Scan for the cell matching the given text and deliver its [X, Y] coordinate at center. 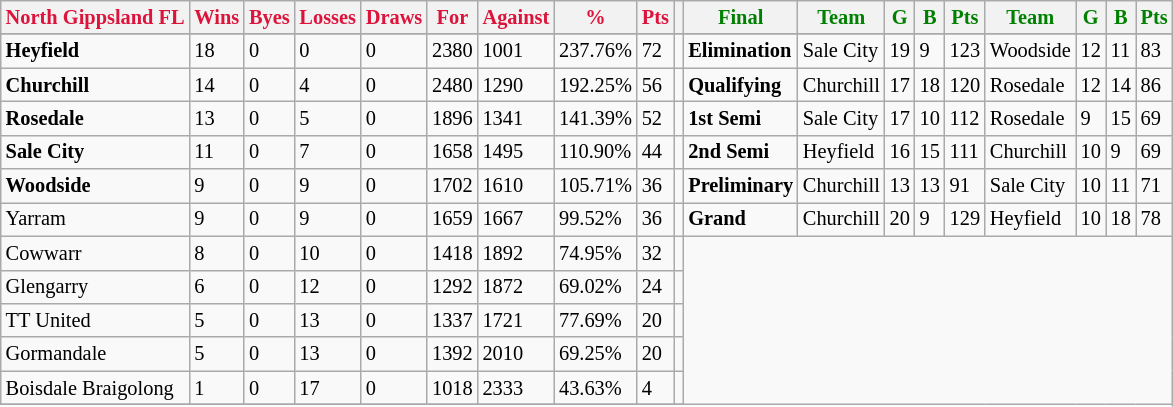
1290 [516, 85]
1018 [452, 388]
112 [965, 118]
105.71% [596, 186]
123 [965, 51]
99.52% [596, 219]
Glengarry [96, 287]
1659 [452, 219]
1341 [516, 118]
1337 [452, 320]
1721 [516, 320]
77.69% [596, 320]
1392 [452, 354]
1st Semi [740, 118]
Boisdale Braigolong [96, 388]
1 [216, 388]
192.25% [596, 85]
Gormandale [96, 354]
19 [900, 51]
Byes [269, 17]
1418 [452, 253]
71 [1154, 186]
1495 [516, 152]
129 [965, 219]
2nd Semi [740, 152]
8 [216, 253]
86 [1154, 85]
6 [216, 287]
2010 [516, 354]
69.25% [596, 354]
32 [656, 253]
% [596, 17]
Qualifying [740, 85]
78 [1154, 219]
1667 [516, 219]
111 [965, 152]
1892 [516, 253]
7 [328, 152]
1702 [452, 186]
Wins [216, 17]
83 [1154, 51]
1658 [452, 152]
1001 [516, 51]
91 [965, 186]
North Gippsland FL [96, 17]
24 [656, 287]
110.90% [596, 152]
237.76% [596, 51]
Elimination [740, 51]
69.02% [596, 287]
1610 [516, 186]
52 [656, 118]
2380 [452, 51]
For [452, 17]
141.39% [596, 118]
1872 [516, 287]
Grand [740, 219]
2333 [516, 388]
44 [656, 152]
Final [740, 17]
TT United [96, 320]
43.63% [596, 388]
16 [900, 152]
1896 [452, 118]
72 [656, 51]
Losses [328, 17]
120 [965, 85]
Against [516, 17]
Cowwarr [96, 253]
1292 [452, 287]
Yarram [96, 219]
Draws [394, 17]
Preliminary [740, 186]
2480 [452, 85]
56 [656, 85]
74.95% [596, 253]
